Locate the cell with the specified text and output its (x, y) center coordinate. 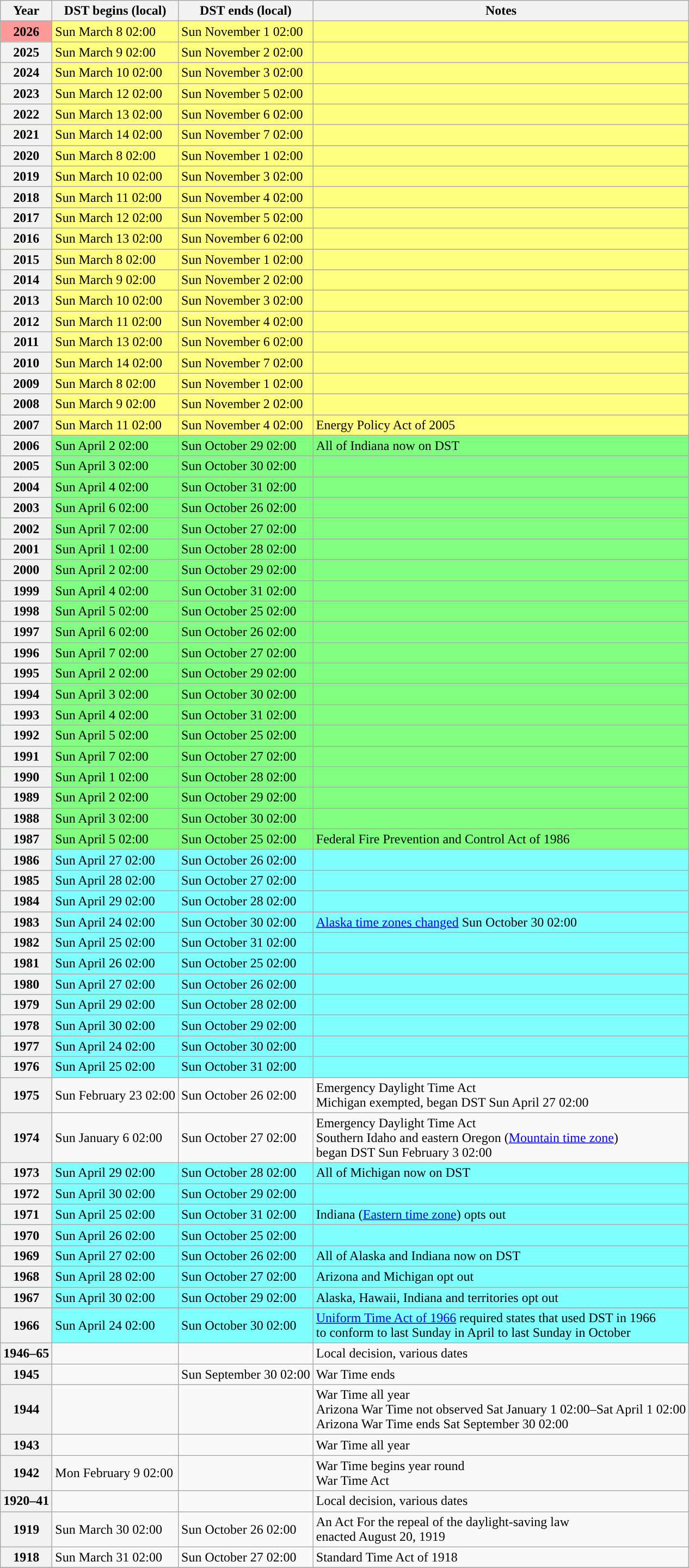
2007 (26, 425)
1946–65 (26, 1354)
1989 (26, 798)
1919 (26, 1529)
War Time all yearArizona War Time not observed Sat January 1 02:00–Sat April 1 02:00 Arizona War Time ends Sat September 30 02:00 (501, 1410)
1918 (26, 1557)
1996 (26, 653)
1986 (26, 860)
2016 (26, 238)
Alaska, Hawaii, Indiana and territories opt out (501, 1298)
2010 (26, 363)
2003 (26, 508)
1988 (26, 818)
Indiana (Eastern time zone) opts out (501, 1214)
1976 (26, 1067)
2000 (26, 570)
All of Alaska and Indiana now on DST (501, 1256)
Sun February 23 02:00 (115, 1095)
Sun March 31 02:00 (115, 1557)
Sun January 6 02:00 (115, 1138)
2018 (26, 197)
2015 (26, 260)
1968 (26, 1276)
Energy Policy Act of 2005 (501, 425)
1987 (26, 839)
Mon February 9 02:00 (115, 1473)
2008 (26, 404)
Federal Fire Prevention and Control Act of 1986 (501, 839)
Sun March 30 02:00 (115, 1529)
2013 (26, 301)
Alaska time zones changed Sun October 30 02:00 (501, 922)
1980 (26, 984)
DST begins (local) (115, 11)
1997 (26, 632)
1985 (26, 880)
2002 (26, 528)
1975 (26, 1095)
1983 (26, 922)
2014 (26, 280)
1991 (26, 756)
Uniform Time Act of 1966 required states that used DST in 1966 to conform to last Sunday in April to last Sunday in October (501, 1325)
1990 (26, 777)
2009 (26, 384)
1942 (26, 1473)
1945 (26, 1374)
War Time ends (501, 1374)
1971 (26, 1214)
2001 (26, 549)
1992 (26, 736)
War Time all year (501, 1445)
2020 (26, 156)
1979 (26, 1005)
Sun September 30 02:00 (246, 1374)
2006 (26, 446)
1973 (26, 1173)
2024 (26, 73)
1944 (26, 1410)
Notes (501, 11)
Standard Time Act of 1918 (501, 1557)
2022 (26, 114)
1966 (26, 1325)
1981 (26, 964)
1920–41 (26, 1501)
War Time begins year round War Time Act (501, 1473)
1998 (26, 612)
2023 (26, 94)
2012 (26, 322)
2017 (26, 218)
1982 (26, 943)
1970 (26, 1235)
2005 (26, 466)
1977 (26, 1046)
1972 (26, 1194)
1999 (26, 590)
Emergency Daylight Time ActSouthern Idaho and eastern Oregon (Mountain time zone)began DST Sun February 3 02:00 (501, 1138)
Arizona and Michigan opt out (501, 1276)
2004 (26, 487)
1978 (26, 1026)
2021 (26, 135)
2025 (26, 52)
1969 (26, 1256)
Year (26, 11)
2019 (26, 176)
1984 (26, 901)
DST ends (local) (246, 11)
2026 (26, 32)
All of Indiana now on DST (501, 446)
Emergency Daylight Time ActMichigan exempted, began DST Sun April 27 02:00 (501, 1095)
1967 (26, 1298)
An Act For the repeal of the daylight-saving law enacted August 20, 1919 (501, 1529)
1993 (26, 715)
1994 (26, 694)
1974 (26, 1138)
2011 (26, 342)
1943 (26, 1445)
1995 (26, 674)
All of Michigan now on DST (501, 1173)
